Scan for the cell matching the given text and deliver its (x, y) coordinate at center. 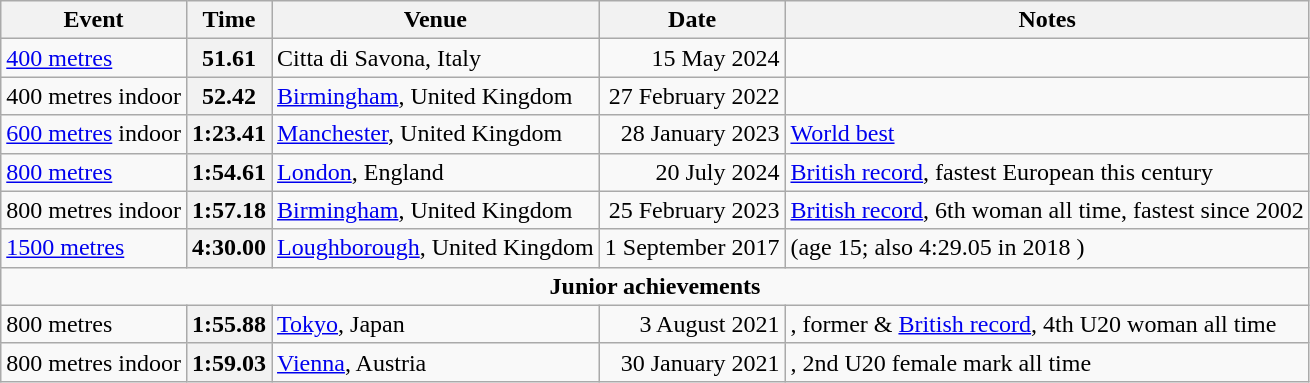
1500 metres (94, 248)
(age 15; also 4:29.05 in 2018 ) (1047, 248)
400 metres indoor (94, 96)
1:23.41 (228, 134)
1 September 2017 (692, 248)
, former & British record, 4th U20 woman all time (1047, 324)
Notes (1047, 20)
28 January 2023 (692, 134)
4:30.00 (228, 248)
600 metres indoor (94, 134)
Vienna, Austria (436, 362)
Venue (436, 20)
15 May 2024 (692, 58)
400 metres (94, 58)
Tokyo, Japan (436, 324)
51.61 (228, 58)
27 February 2022 (692, 96)
1:57.18 (228, 210)
British record, 6th woman all time, fastest since 2002 (1047, 210)
Junior achievements (655, 286)
1:54.61 (228, 172)
British record, fastest European this century (1047, 172)
Manchester, United Kingdom (436, 134)
Date (692, 20)
London, England (436, 172)
52.42 (228, 96)
3 August 2021 (692, 324)
1:55.88 (228, 324)
20 July 2024 (692, 172)
Event (94, 20)
Loughborough, United Kingdom (436, 248)
, 2nd U20 female mark all time (1047, 362)
World best (1047, 134)
30 January 2021 (692, 362)
1:59.03 (228, 362)
Citta di Savona, Italy (436, 58)
Time (228, 20)
25 February 2023 (692, 210)
